Pinpoint the cell where the given text exists, returning its [X, Y] midpoint coordinate. 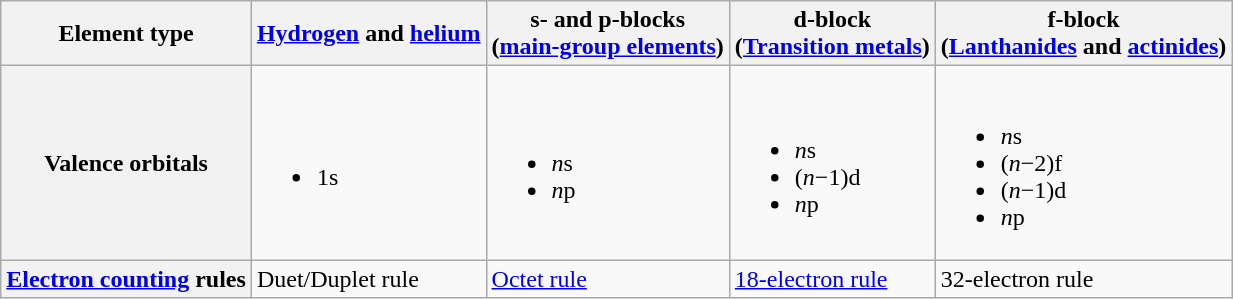
Valence orbitals [126, 163]
Duet/Duplet rule [368, 279]
ns(n−2)f(n−1)dnp [1083, 163]
d-block(Transition metals) [832, 34]
Element type [126, 34]
f-block(Lanthanides and actinides) [1083, 34]
18-electron rule [832, 279]
32-electron rule [1083, 279]
nsnp [608, 163]
Octet rule [608, 279]
Hydrogen and helium [368, 34]
s- and p-blocks(main-group elements) [608, 34]
1s [368, 163]
ns(n−1)dnp [832, 163]
Electron counting rules [126, 279]
